Locate the cell with the specified text and output its [X, Y] center coordinate. 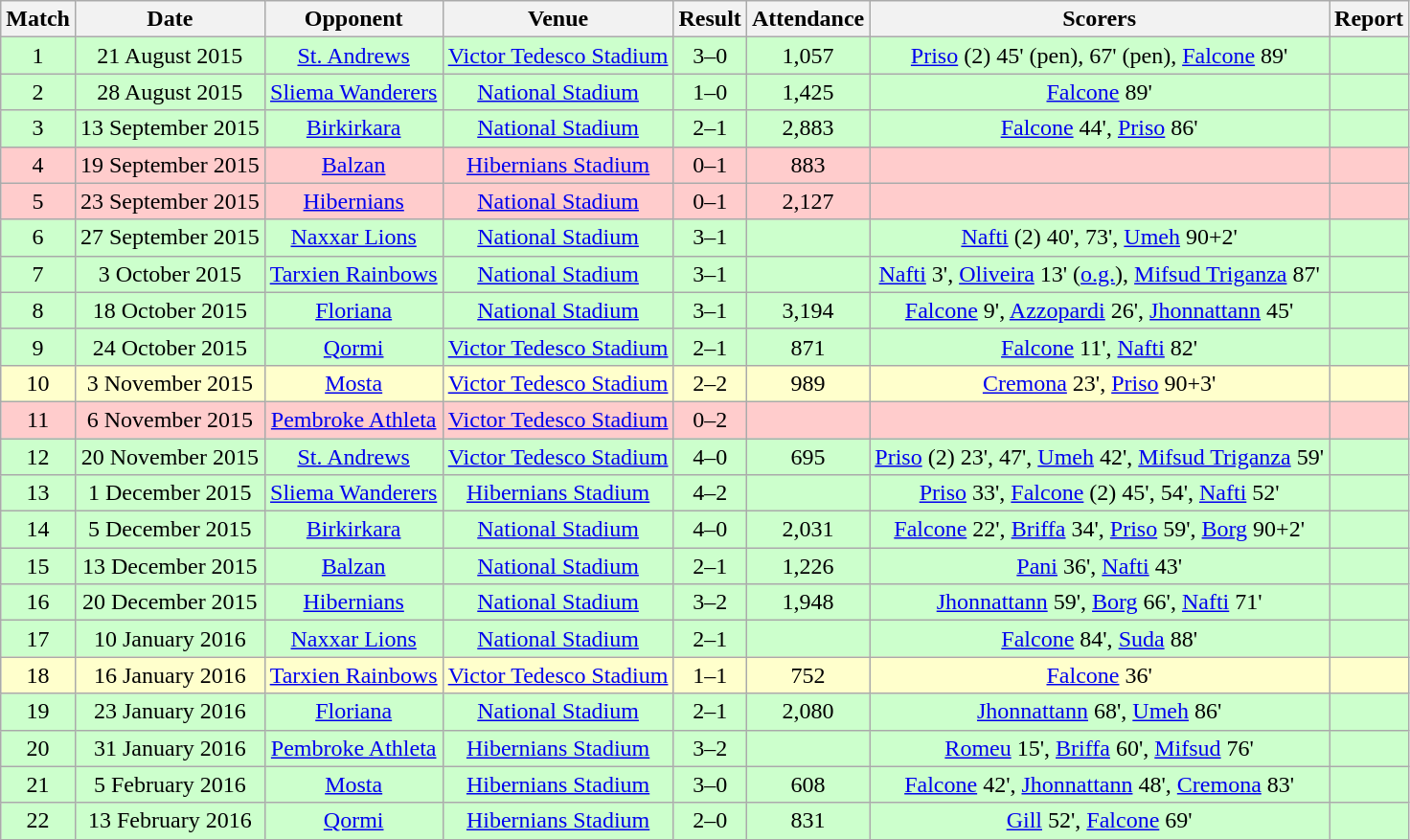
28 August 2015 [170, 92]
Priso (2) 45' (pen), 67' (pen), Falcone 89' [1100, 56]
18 [38, 675]
Pani 36', Nafti 43' [1100, 566]
19 September 2015 [170, 165]
2–0 [710, 821]
12 [38, 457]
Gill 52', Falcone 69' [1100, 821]
9 [38, 347]
831 [807, 821]
0–2 [710, 420]
5 December 2015 [170, 530]
Attendance [807, 19]
23 January 2016 [170, 712]
1–0 [710, 92]
10 January 2016 [170, 639]
Opponent [353, 19]
1,425 [807, 92]
27 September 2015 [170, 238]
7 [38, 274]
Priso (2) 23', 47', Umeh 42', Mifsud Triganza 59' [1100, 457]
1 December 2015 [170, 493]
11 [38, 420]
1 [38, 56]
2,883 [807, 128]
Falcone 11', Nafti 82' [1100, 347]
2 [38, 92]
Priso 33', Falcone (2) 45', 54', Nafti 52' [1100, 493]
6 [38, 238]
3 November 2015 [170, 383]
Cremona 23', Priso 90+3' [1100, 383]
8 [38, 310]
Date [170, 19]
Falcone 44', Priso 86' [1100, 128]
2,031 [807, 530]
19 [38, 712]
21 [38, 784]
Scorers [1100, 19]
989 [807, 383]
6 November 2015 [170, 420]
13 February 2016 [170, 821]
20 [38, 748]
Result [710, 19]
16 January 2016 [170, 675]
20 December 2015 [170, 602]
5 [38, 201]
Falcone 89' [1100, 92]
2,127 [807, 201]
Nafti (2) 40', 73', Umeh 90+2' [1100, 238]
Falcone 22', Briffa 34', Priso 59', Borg 90+2' [1100, 530]
Nafti 3', Oliveira 13' (o.g.), Mifsud Triganza 87' [1100, 274]
13 December 2015 [170, 566]
Jhonnattann 68', Umeh 86' [1100, 712]
22 [38, 821]
2–2 [710, 383]
3 October 2015 [170, 274]
18 October 2015 [170, 310]
Falcone 84', Suda 88' [1100, 639]
31 January 2016 [170, 748]
2,080 [807, 712]
3,194 [807, 310]
1,948 [807, 602]
5 February 2016 [170, 784]
13 [38, 493]
17 [38, 639]
1,226 [807, 566]
4–2 [710, 493]
Romeu 15', Briffa 60', Mifsud 76' [1100, 748]
Falcone 42', Jhonnattann 48', Cremona 83' [1100, 784]
695 [807, 457]
14 [38, 530]
1–1 [710, 675]
Jhonnattann 59', Borg 66', Nafti 71' [1100, 602]
20 November 2015 [170, 457]
1,057 [807, 56]
Falcone 9', Azzopardi 26', Jhonnattann 45' [1100, 310]
13 September 2015 [170, 128]
10 [38, 383]
608 [807, 784]
4 [38, 165]
752 [807, 675]
15 [38, 566]
Falcone 36' [1100, 675]
Venue [557, 19]
Report [1370, 19]
Match [38, 19]
24 October 2015 [170, 347]
21 August 2015 [170, 56]
871 [807, 347]
3 [38, 128]
23 September 2015 [170, 201]
883 [807, 165]
16 [38, 602]
